Detect which cell encompasses the target text, then output its (x, y) center coordinate. 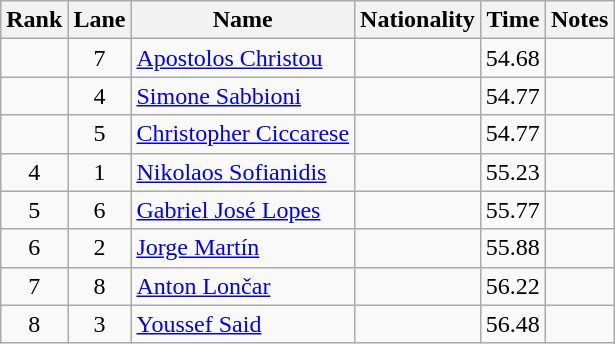
56.22 (512, 286)
3 (100, 324)
55.77 (512, 210)
Youssef Said (243, 324)
55.88 (512, 248)
Anton Lončar (243, 286)
1 (100, 172)
Nationality (418, 20)
Apostolos Christou (243, 58)
Jorge Martín (243, 248)
Lane (100, 20)
Gabriel José Lopes (243, 210)
Rank (34, 20)
Time (512, 20)
Nikolaos Sofianidis (243, 172)
56.48 (512, 324)
Name (243, 20)
Notes (579, 20)
Simone Sabbioni (243, 96)
54.68 (512, 58)
2 (100, 248)
Christopher Ciccarese (243, 134)
55.23 (512, 172)
